Find where the given text appears and provide that cell's center as (X, Y) coordinate. 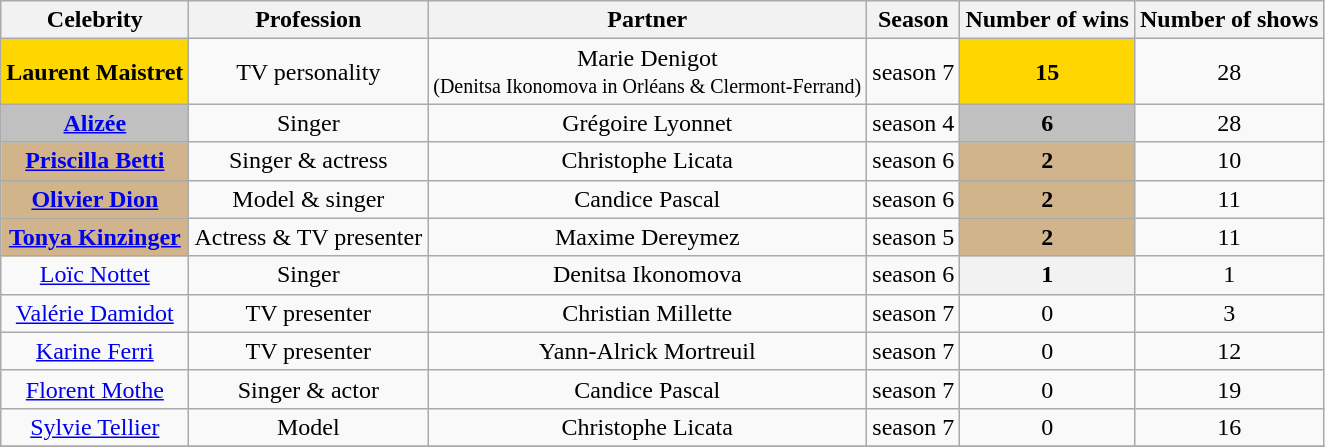
Laurent Maistret (95, 72)
Number of shows (1228, 20)
Karine Ferri (95, 351)
Singer & actress (308, 161)
season 5 (914, 237)
Grégoire Lyonnet (648, 123)
Olivier Dion (95, 199)
Yann-Alrick Mortreuil (648, 351)
Tonya Kinzinger (95, 237)
Christian Millette (648, 313)
Loïc Nottet (95, 275)
Number of wins (1048, 20)
Singer & actor (308, 389)
Maxime Dereymez (648, 237)
19 (1228, 389)
12 (1228, 351)
Model (308, 427)
Denitsa Ikonomova (648, 275)
Season (914, 20)
6 (1048, 123)
Model & singer (308, 199)
Valérie Damidot (95, 313)
10 (1228, 161)
15 (1048, 72)
Actress & TV presenter (308, 237)
Florent Mothe (95, 389)
Alizée (95, 123)
season 4 (914, 123)
Marie Denigot(Denitsa Ikonomova in Orléans & Clermont-Ferrand) (648, 72)
Partner (648, 20)
3 (1228, 313)
Priscilla Betti (95, 161)
Sylvie Tellier (95, 427)
Celebrity (95, 20)
TV personality (308, 72)
16 (1228, 427)
Profession (308, 20)
